Locate the cell with the specified text and output its (X, Y) center coordinate. 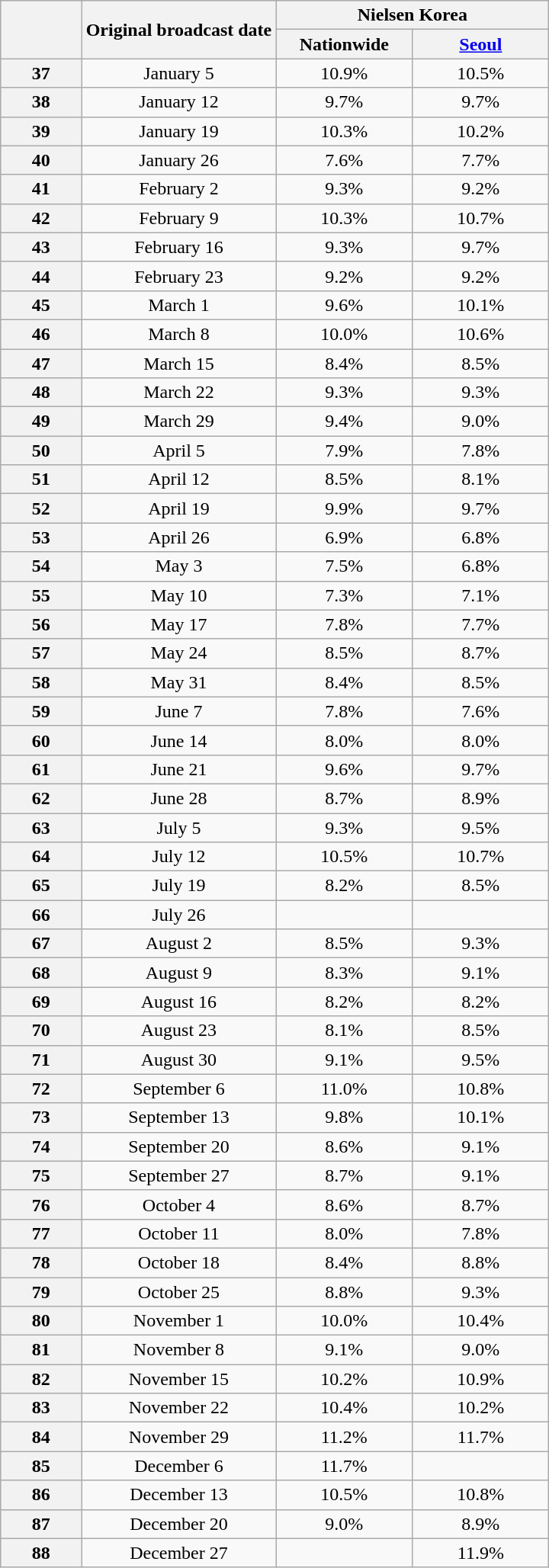
9.9% (345, 508)
46 (41, 334)
11.9% (480, 1553)
57 (41, 653)
52 (41, 508)
May 17 (178, 624)
66 (41, 915)
55 (41, 595)
60 (41, 740)
December 6 (178, 1466)
39 (41, 131)
42 (41, 218)
May 3 (178, 566)
8.3% (345, 973)
February 9 (178, 218)
April 19 (178, 508)
March 22 (178, 393)
83 (41, 1408)
7.3% (345, 595)
Nationwide (345, 44)
April 5 (178, 451)
75 (41, 1175)
58 (41, 682)
January 12 (178, 102)
40 (41, 160)
11.2% (345, 1437)
62 (41, 798)
March 1 (178, 305)
76 (41, 1204)
Original broadcast date (178, 30)
72 (41, 1089)
47 (41, 364)
November 1 (178, 1321)
February 16 (178, 247)
January 19 (178, 131)
6.9% (345, 537)
85 (41, 1466)
November 22 (178, 1408)
10.6% (480, 334)
7.1% (480, 595)
78 (41, 1262)
51 (41, 479)
February 2 (178, 189)
August 9 (178, 973)
November 8 (178, 1350)
August 16 (178, 1002)
63 (41, 827)
August 2 (178, 944)
July 5 (178, 827)
September 27 (178, 1175)
November 29 (178, 1437)
Nielsen Korea (413, 15)
59 (41, 711)
49 (41, 422)
11.0% (345, 1089)
48 (41, 393)
84 (41, 1437)
August 30 (178, 1060)
December 27 (178, 1553)
June 14 (178, 740)
56 (41, 624)
61 (41, 769)
50 (41, 451)
80 (41, 1321)
October 4 (178, 1204)
July 26 (178, 915)
9.8% (345, 1117)
54 (41, 566)
September 20 (178, 1146)
81 (41, 1350)
June 28 (178, 798)
7.5% (345, 566)
January 26 (178, 160)
May 10 (178, 595)
August 23 (178, 1031)
44 (41, 276)
January 5 (178, 73)
April 12 (178, 479)
7.9% (345, 451)
65 (41, 886)
October 11 (178, 1233)
87 (41, 1524)
March 15 (178, 364)
38 (41, 102)
43 (41, 247)
February 23 (178, 276)
March 8 (178, 334)
September 6 (178, 1089)
70 (41, 1031)
41 (41, 189)
April 26 (178, 537)
69 (41, 1002)
71 (41, 1060)
May 31 (178, 682)
88 (41, 1553)
67 (41, 944)
82 (41, 1379)
March 29 (178, 422)
86 (41, 1495)
74 (41, 1146)
November 15 (178, 1379)
45 (41, 305)
July 12 (178, 857)
September 13 (178, 1117)
68 (41, 973)
53 (41, 537)
37 (41, 73)
December 13 (178, 1495)
9.4% (345, 422)
October 25 (178, 1292)
June 7 (178, 711)
May 24 (178, 653)
December 20 (178, 1524)
77 (41, 1233)
64 (41, 857)
June 21 (178, 769)
Seoul (480, 44)
73 (41, 1117)
79 (41, 1292)
July 19 (178, 886)
October 18 (178, 1262)
